Extract the [X, Y] coordinate from the center of the cell holding the provided text.  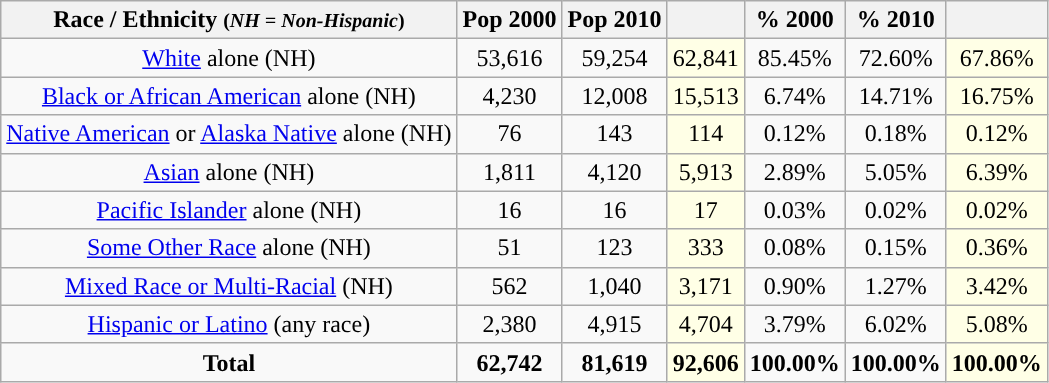
114 [706, 134]
67.86% [996, 58]
62,742 [510, 362]
1.27% [896, 286]
% 2000 [794, 20]
0.36% [996, 248]
4,915 [614, 324]
17 [706, 210]
Race / Ethnicity (NH = Non-Hispanic) [229, 20]
333 [706, 248]
14.71% [896, 96]
0.15% [896, 248]
4,704 [706, 324]
4,120 [614, 172]
6.02% [896, 324]
72.60% [896, 58]
92,606 [706, 362]
15,513 [706, 96]
White alone (NH) [229, 58]
2,380 [510, 324]
123 [614, 248]
Asian alone (NH) [229, 172]
Pacific Islander alone (NH) [229, 210]
2.89% [794, 172]
Hispanic or Latino (any race) [229, 324]
Mixed Race or Multi-Racial (NH) [229, 286]
6.74% [794, 96]
62,841 [706, 58]
85.45% [794, 58]
81,619 [614, 362]
1,811 [510, 172]
5.05% [896, 172]
5.08% [996, 324]
562 [510, 286]
0.08% [794, 248]
Total [229, 362]
16.75% [996, 96]
Pop 2000 [510, 20]
3,171 [706, 286]
3.42% [996, 286]
1,040 [614, 286]
0.90% [794, 286]
59,254 [614, 58]
0.18% [896, 134]
76 [510, 134]
12,008 [614, 96]
% 2010 [896, 20]
53,616 [510, 58]
5,913 [706, 172]
3.79% [794, 324]
Some Other Race alone (NH) [229, 248]
Native American or Alaska Native alone (NH) [229, 134]
Black or African American alone (NH) [229, 96]
0.03% [794, 210]
143 [614, 134]
6.39% [996, 172]
4,230 [510, 96]
51 [510, 248]
Pop 2010 [614, 20]
